Return (x, y) of the center of cell containing provided text 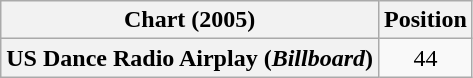
Chart (2005) (190, 20)
Position (426, 20)
44 (426, 58)
US Dance Radio Airplay (Billboard) (190, 58)
